Find where the given text appears and provide that cell's center as [x, y] coordinate. 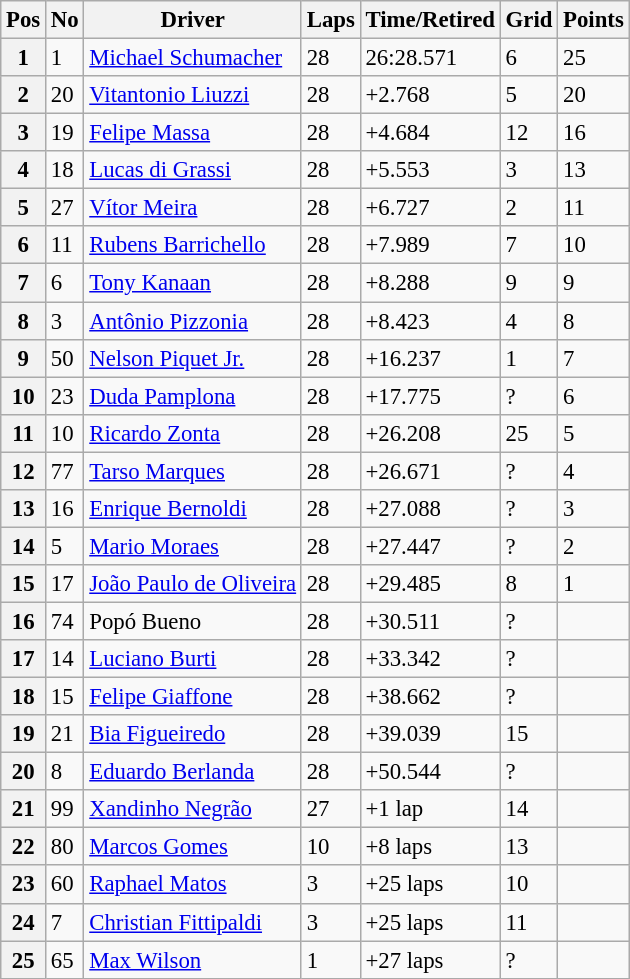
99 [65, 809]
Bia Figueiredo [192, 734]
+17.775 [430, 396]
+6.727 [430, 208]
+4.684 [430, 133]
+8.288 [430, 283]
Tarso Marques [192, 471]
Felipe Massa [192, 133]
+29.485 [430, 584]
Raphael Matos [192, 885]
26:28.571 [430, 58]
Vítor Meira [192, 208]
Max Wilson [192, 960]
+8.423 [430, 321]
Marcos Gomes [192, 847]
Vitantonio Liuzzi [192, 95]
No [65, 20]
Christian Fittipaldi [192, 922]
+33.342 [430, 659]
Points [594, 20]
+26.671 [430, 471]
+8 laps [430, 847]
Pos [24, 20]
Driver [192, 20]
77 [65, 471]
Felipe Giaffone [192, 697]
Rubens Barrichello [192, 245]
+27.447 [430, 546]
Grid [528, 20]
Antônio Pizzonia [192, 321]
Tony Kanaan [192, 283]
Duda Pamplona [192, 396]
Eduardo Berlanda [192, 772]
Popó Bueno [192, 621]
+39.039 [430, 734]
+30.511 [430, 621]
+50.544 [430, 772]
+5.553 [430, 170]
60 [65, 885]
Enrique Bernoldi [192, 509]
Ricardo Zonta [192, 433]
+2.768 [430, 95]
+26.208 [430, 433]
Mario Moraes [192, 546]
65 [65, 960]
+16.237 [430, 358]
22 [24, 847]
24 [24, 922]
+1 lap [430, 809]
+38.662 [430, 697]
Xandinho Negrão [192, 809]
74 [65, 621]
+27 laps [430, 960]
Lucas di Grassi [192, 170]
+7.989 [430, 245]
Time/Retired [430, 20]
Nelson Piquet Jr. [192, 358]
Luciano Burti [192, 659]
50 [65, 358]
Laps [330, 20]
Michael Schumacher [192, 58]
80 [65, 847]
João Paulo de Oliveira [192, 584]
+27.088 [430, 509]
